Output the (x, y) coordinate of the center of the cell containing the given text.  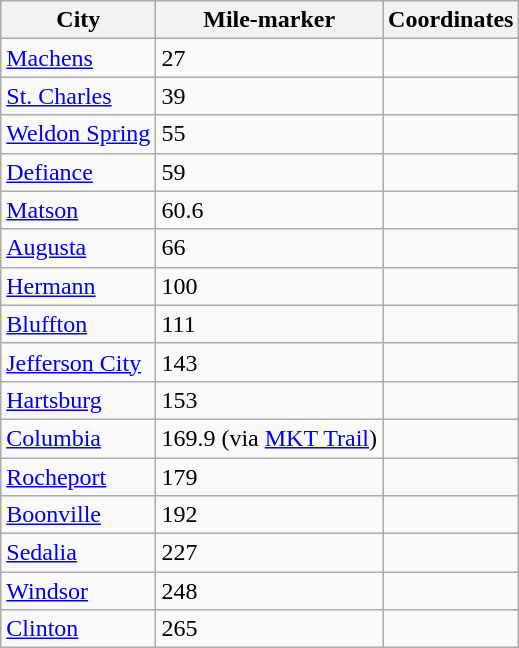
169.9 (via MKT Trail) (270, 438)
59 (270, 172)
Boonville (78, 515)
Columbia (78, 438)
Rocheport (78, 477)
66 (270, 248)
Defiance (78, 172)
39 (270, 96)
Windsor (78, 591)
55 (270, 134)
Clinton (78, 629)
111 (270, 324)
City (78, 20)
Jefferson City (78, 362)
265 (270, 629)
Coordinates (451, 20)
179 (270, 477)
27 (270, 58)
Augusta (78, 248)
Bluffton (78, 324)
St. Charles (78, 96)
Hermann (78, 286)
Matson (78, 210)
143 (270, 362)
248 (270, 591)
192 (270, 515)
100 (270, 286)
153 (270, 400)
Weldon Spring (78, 134)
Machens (78, 58)
60.6 (270, 210)
Sedalia (78, 553)
Hartsburg (78, 400)
Mile-marker (270, 20)
227 (270, 553)
